Identify which cell holds the provided text, then report its (X, Y) central coordinate. 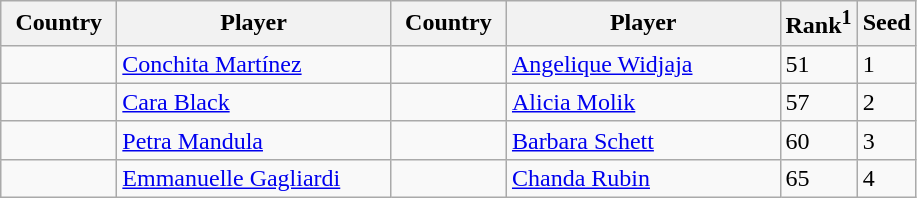
Cara Black (254, 102)
60 (818, 140)
4 (886, 178)
Seed (886, 24)
Rank1 (818, 24)
Conchita Martínez (254, 64)
65 (818, 178)
Angelique Widjaja (643, 64)
Emmanuelle Gagliardi (254, 178)
57 (818, 102)
Barbara Schett (643, 140)
Petra Mandula (254, 140)
Chanda Rubin (643, 178)
51 (818, 64)
Alicia Molik (643, 102)
1 (886, 64)
3 (886, 140)
2 (886, 102)
